Find where the given text appears and provide that cell's center as (x, y) coordinate. 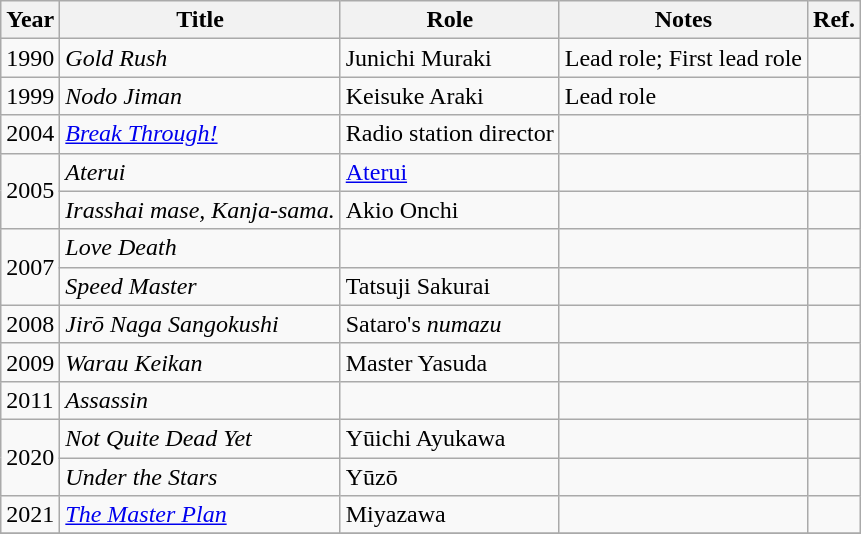
2009 (30, 362)
2020 (30, 457)
Not Quite Dead Yet (200, 438)
Title (200, 20)
Notes (683, 20)
Miyazawa (450, 515)
Master Yasuda (450, 362)
Junichi Muraki (450, 58)
Lead role; First lead role (683, 58)
Year (30, 20)
Akio Onchi (450, 210)
2011 (30, 400)
2021 (30, 515)
Ref. (834, 20)
Keisuke Araki (450, 96)
Assassin (200, 400)
Yūichi Ayukawa (450, 438)
Love Death (200, 248)
Speed Master (200, 286)
2007 (30, 267)
Tatsuji Sakurai (450, 286)
Nodo Jiman (200, 96)
Gold Rush (200, 58)
Role (450, 20)
Irasshai mase, Kanja-sama. (200, 210)
The Master Plan (200, 515)
Break Through! (200, 134)
Radio station director (450, 134)
Warau Keikan (200, 362)
2008 (30, 324)
2004 (30, 134)
1999 (30, 96)
Jirō Naga Sangokushi (200, 324)
Sataro's numazu (450, 324)
Under the Stars (200, 477)
1990 (30, 58)
Lead role (683, 96)
Yūzō (450, 477)
2005 (30, 191)
